Output the (x, y) coordinate of the center of the cell containing the given text.  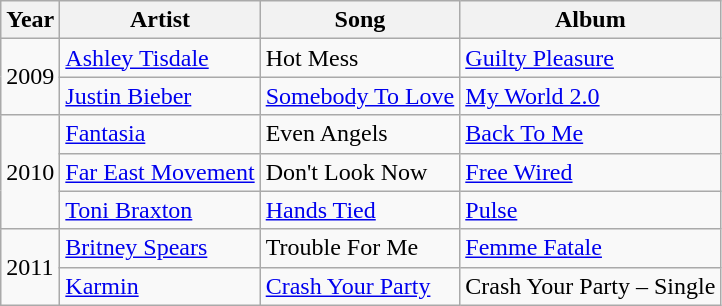
Britney Spears (160, 248)
Fantasia (160, 134)
Crash Your Party – Single (590, 286)
2009 (30, 77)
Hands Tied (360, 210)
Pulse (590, 210)
Artist (160, 20)
Karmin (160, 286)
My World 2.0 (590, 96)
Trouble For Me (360, 248)
Justin Bieber (160, 96)
2011 (30, 267)
Don't Look Now (360, 172)
Femme Fatale (590, 248)
Song (360, 20)
Hot Mess (360, 58)
Even Angels (360, 134)
Album (590, 20)
Somebody To Love (360, 96)
Far East Movement (160, 172)
Guilty Pleasure (590, 58)
Year (30, 20)
Free Wired (590, 172)
2010 (30, 172)
Back To Me (590, 134)
Ashley Tisdale (160, 58)
Crash Your Party (360, 286)
Toni Braxton (160, 210)
